Return [X, Y] of the center of cell containing provided text 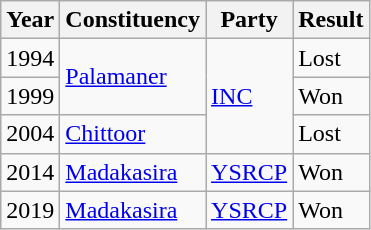
Party [250, 20]
Palamaner [133, 77]
2014 [30, 172]
1999 [30, 96]
Result [331, 20]
Constituency [133, 20]
2004 [30, 134]
Year [30, 20]
INC [250, 96]
2019 [30, 210]
Chittoor [133, 134]
1994 [30, 58]
